Capture the cell that displays the provided text and extract its (X, Y) central coordinate. 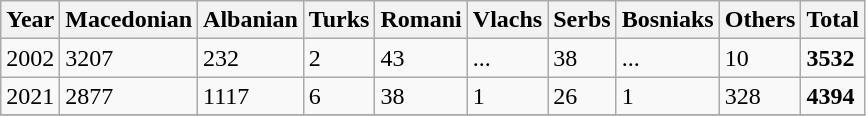
Bosniaks (668, 20)
Total (833, 20)
2877 (129, 96)
2021 (30, 96)
Serbs (582, 20)
43 (421, 58)
26 (582, 96)
2 (339, 58)
6 (339, 96)
3207 (129, 58)
Romani (421, 20)
10 (760, 58)
1117 (251, 96)
4394 (833, 96)
232 (251, 58)
Macedonian (129, 20)
2002 (30, 58)
Turks (339, 20)
328 (760, 96)
Albanian (251, 20)
Year (30, 20)
3532 (833, 58)
Others (760, 20)
Vlachs (507, 20)
